Return [X, Y] of the center of cell containing provided text 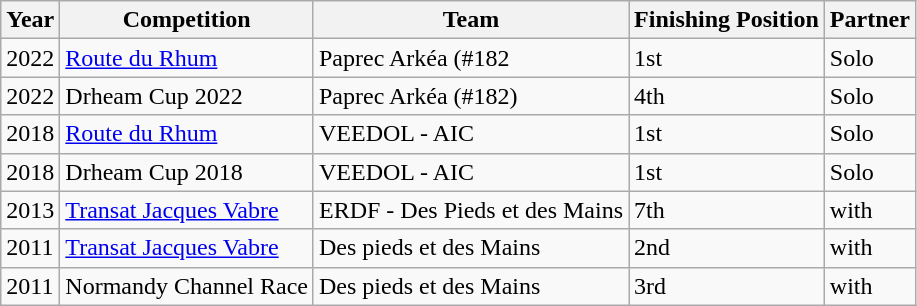
Drheam Cup 2018 [187, 172]
Competition [187, 20]
ERDF - Des Pieds et des Mains [470, 210]
2013 [30, 210]
Paprec Arkéa (#182) [470, 96]
Drheam Cup 2022 [187, 96]
Paprec Arkéa (#182 [470, 58]
4th [727, 96]
3rd [727, 286]
Partner [870, 20]
7th [727, 210]
2nd [727, 248]
Normandy Channel Race [187, 286]
Finishing Position [727, 20]
Year [30, 20]
Team [470, 20]
